Find where the given text appears and provide that cell's center as (X, Y) coordinate. 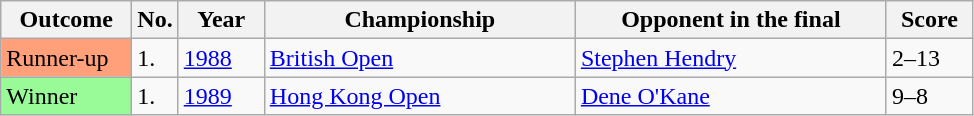
Hong Kong Open (420, 96)
Outcome (66, 20)
2–13 (929, 58)
Score (929, 20)
Runner-up (66, 58)
Winner (66, 96)
1988 (221, 58)
9–8 (929, 96)
British Open (420, 58)
Year (221, 20)
1989 (221, 96)
Opponent in the final (730, 20)
No. (155, 20)
Championship (420, 20)
Stephen Hendry (730, 58)
Dene O'Kane (730, 96)
